Determine the [X, Y] coordinate at the center of the cell enclosing the given text.  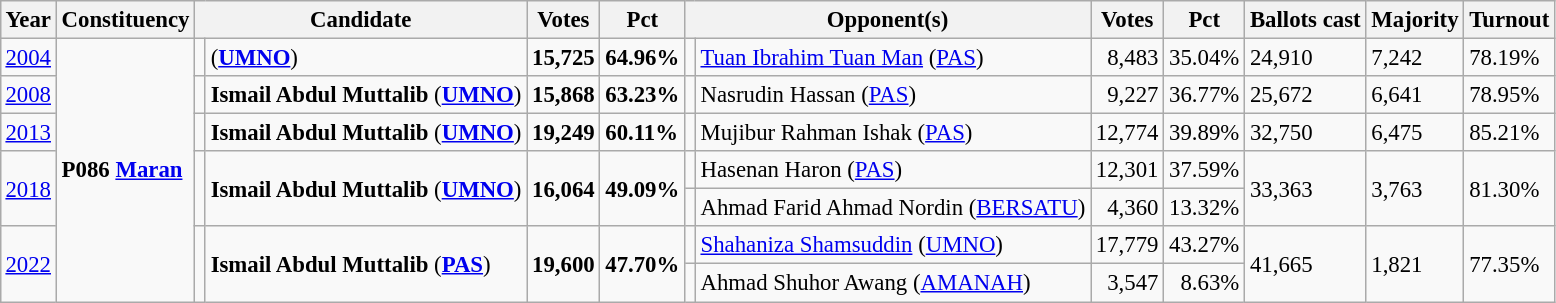
78.19% [1510, 57]
85.21% [1510, 133]
Majority [1415, 20]
2013 [28, 133]
12,774 [1128, 133]
81.30% [1510, 188]
77.35% [1510, 264]
63.23% [642, 95]
3,547 [1128, 283]
Constituency [125, 20]
12,301 [1128, 170]
Ismail Abdul Muttalib (PAS) [366, 264]
35.04% [1204, 57]
24,910 [1306, 57]
33,363 [1306, 188]
Mujibur Rahman Ishak (PAS) [892, 133]
Ballots cast [1306, 20]
Opponent(s) [888, 20]
36.77% [1204, 95]
49.09% [642, 188]
9,227 [1128, 95]
Ahmad Farid Ahmad Nordin (BERSATU) [892, 208]
Candidate [361, 20]
8,483 [1128, 57]
8.63% [1204, 283]
19,600 [564, 264]
37.59% [1204, 170]
1,821 [1415, 264]
78.95% [1510, 95]
(UMNO) [366, 57]
Shahaniza Shamsuddin (UMNO) [892, 245]
17,779 [1128, 245]
15,725 [564, 57]
60.11% [642, 133]
39.89% [1204, 133]
13.32% [1204, 208]
32,750 [1306, 133]
19,249 [564, 133]
3,763 [1415, 188]
Ahmad Shuhor Awang (AMANAH) [892, 283]
64.96% [642, 57]
2008 [28, 95]
4,360 [1128, 208]
Tuan Ibrahim Tuan Man (PAS) [892, 57]
Nasrudin Hassan (PAS) [892, 95]
6,641 [1415, 95]
15,868 [564, 95]
Turnout [1510, 20]
7,242 [1415, 57]
6,475 [1415, 133]
47.70% [642, 264]
Year [28, 20]
Hasenan Haron (PAS) [892, 170]
43.27% [1204, 245]
25,672 [1306, 95]
2018 [28, 188]
16,064 [564, 188]
2022 [28, 264]
P086 Maran [125, 170]
2004 [28, 57]
41,665 [1306, 264]
